Determine the (X, Y) coordinate at the center of the cell enclosing the given text.  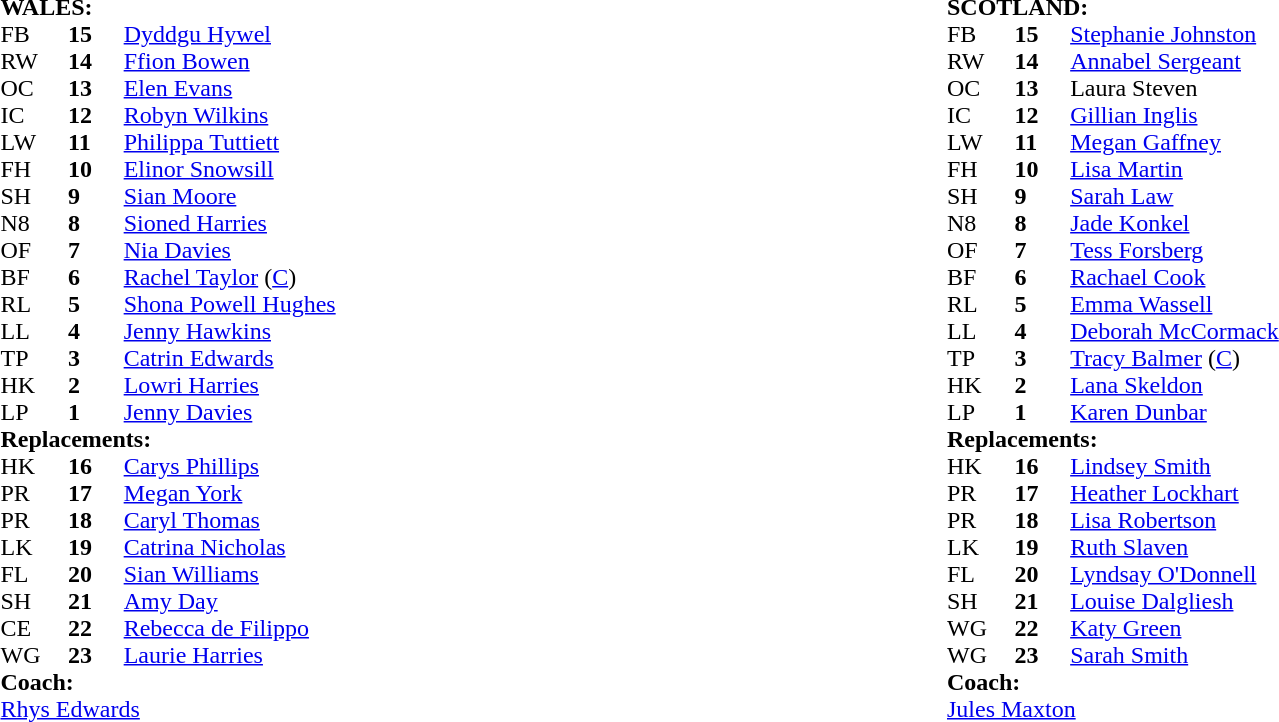
Shona Powell Hughes (328, 304)
Rebecca de Filippo (328, 628)
Elinor Snowsill (328, 170)
Jenny Hawkins (328, 332)
Philippa Tuttiett (328, 142)
Robyn Wilkins (328, 116)
Elen Evans (328, 88)
Laurie Harries (328, 656)
Dyddgu Hywel (328, 34)
Amy Day (328, 602)
Megan York (328, 494)
Coach: (470, 682)
Nia Davies (328, 250)
Caryl Thomas (328, 520)
Sian Moore (328, 196)
CE (34, 628)
Replacements: (470, 440)
Catrin Edwards (328, 358)
Rachel Taylor (C) (328, 278)
Lowri Harries (328, 386)
Sian Williams (328, 574)
Carys Phillips (328, 466)
Sioned Harries (328, 224)
Ffion Bowen (328, 62)
Jenny Davies (328, 412)
Catrina Nicholas (328, 548)
